Return (x, y) of the center of cell containing provided text 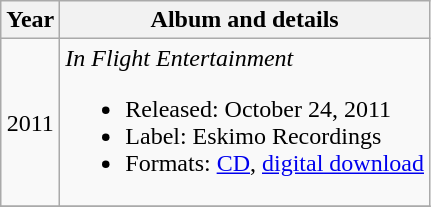
In Flight EntertainmentReleased: October 24, 2011Label: Eskimo RecordingsFormats: CD, digital download (245, 122)
2011 (30, 122)
Album and details (245, 20)
Year (30, 20)
